For the text-containing cell, return its midpoint in (x, y) coordinate format. 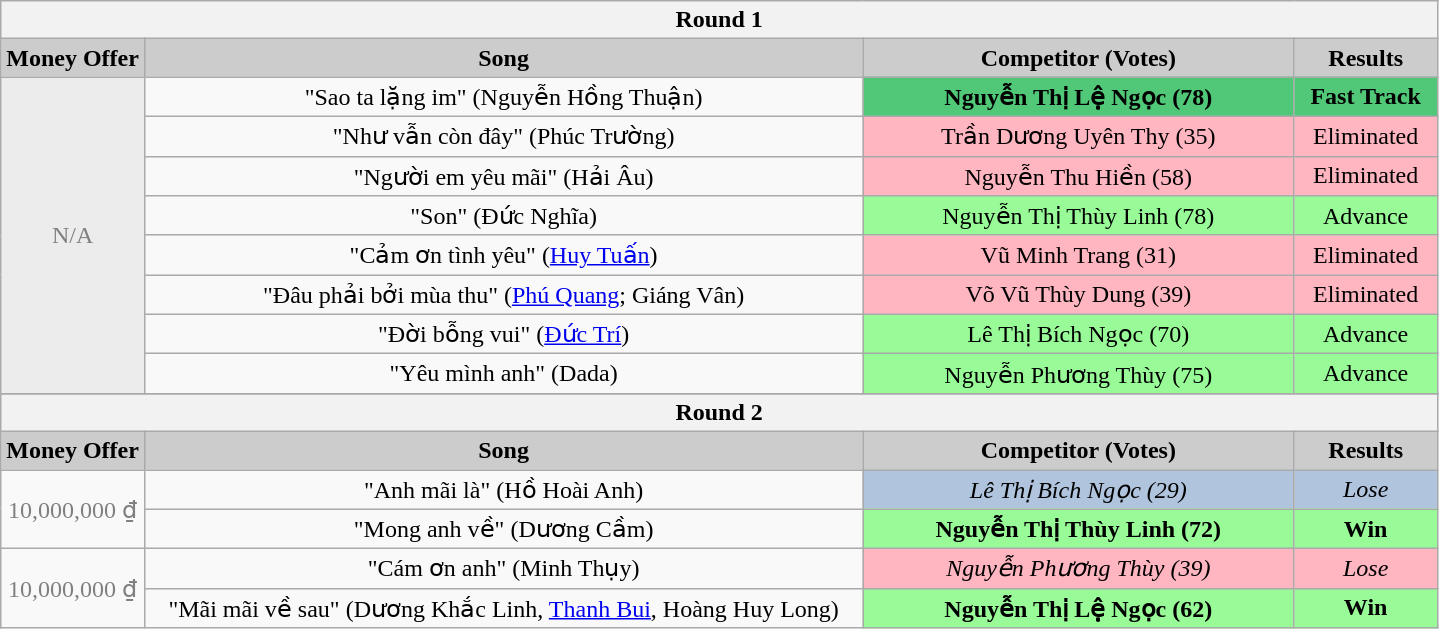
Lê Thị Bích Ngọc (29) (1078, 490)
Round 1 (720, 20)
Nguyễn Thị Thùy Linh (78) (1078, 216)
Võ Vũ Thùy Dung (39) (1078, 295)
Vũ Minh Trang (31) (1078, 255)
Nguyễn Thị Lệ Ngọc (78) (1078, 97)
Fast Track (1366, 97)
Nguyễn Phương Thùy (39) (1078, 569)
"Mãi mãi về sau" (Dương Khắc Linh, Thanh Bui, Hoàng Huy Long) (503, 608)
"Yêu mình anh" (Dada) (503, 374)
Lê Thị Bích Ngọc (70) (1078, 334)
Nguyễn Thị Thùy Linh (72) (1078, 529)
Trần Dương Uyên Thy (35) (1078, 136)
N/A (73, 235)
"Son" (Đức Nghĩa) (503, 216)
"Anh mãi là" (Hồ Hoài Anh) (503, 490)
"Cảm ơn tình yêu" (Huy Tuấn) (503, 255)
"Sao ta lặng im" (Nguyễn Hồng Thuận) (503, 97)
"Như vẫn còn đây" (Phúc Trường) (503, 136)
Nguyễn Thu Hiền (58) (1078, 176)
"Mong anh về" (Dương Cầm) (503, 529)
Round 2 (720, 412)
Nguyễn Thị Lệ Ngọc (62) (1078, 608)
"Đâu phải bởi mùa thu" (Phú Quang; Giáng Vân) (503, 295)
"Đời bỗng vui" (Đức Trí) (503, 334)
"Người em yêu mãi" (Hải Âu) (503, 176)
"Cám ơn anh" (Minh Thụy) (503, 569)
Nguyễn Phương Thùy (75) (1078, 374)
